Locate the cell with the specified text and output its (X, Y) center coordinate. 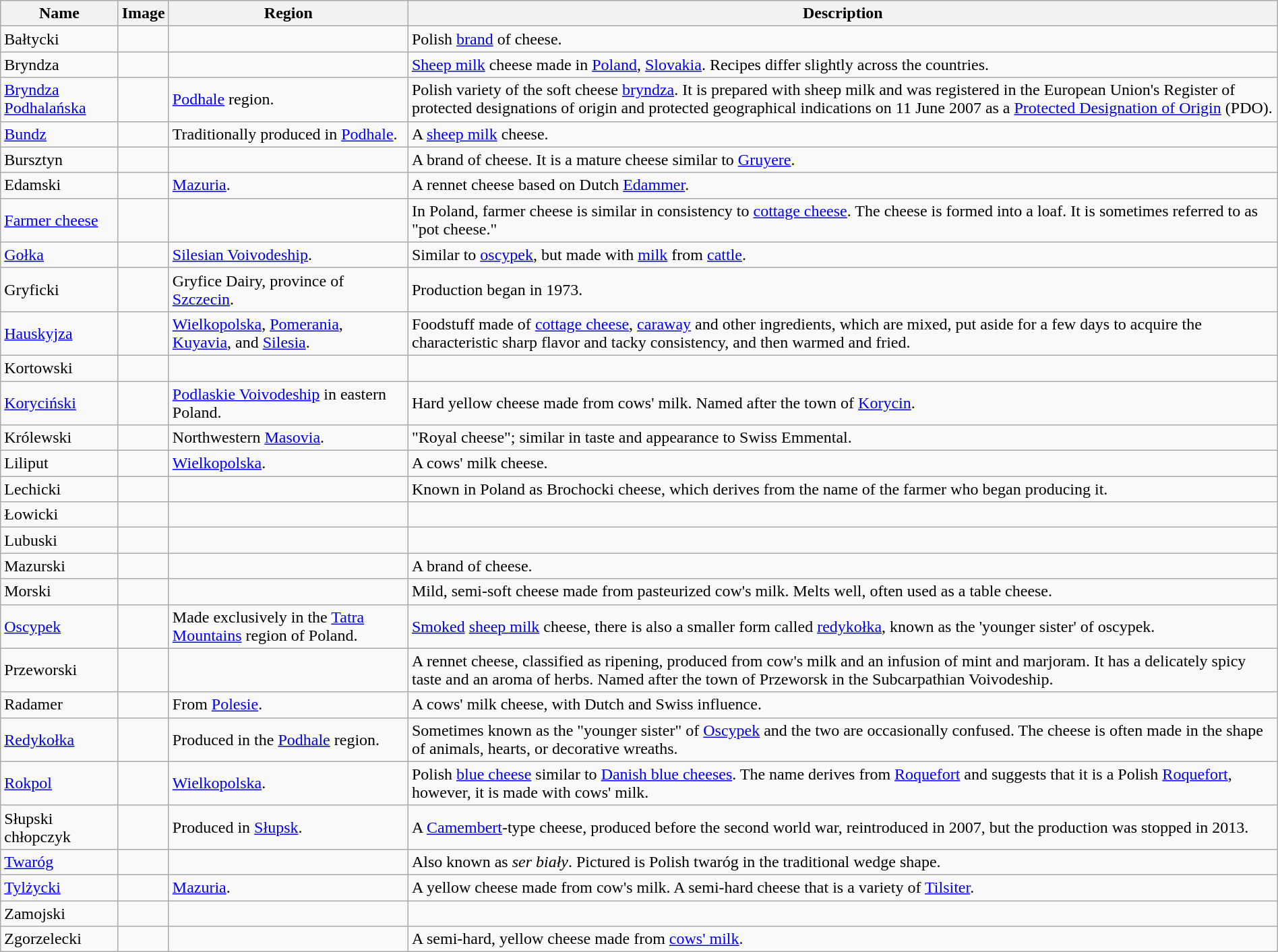
Made exclusively in the Tatra Mountains region of Poland. (288, 627)
Bałtycki (59, 39)
Bursztyn (59, 160)
Name (59, 13)
Redykołka (59, 740)
A cows' milk cheese, with Dutch and Swiss influence. (843, 705)
Produced in Słupsk. (288, 827)
Farmer cheese (59, 220)
A brand of cheese. (843, 566)
Mild, semi-soft cheese made from pasteurized cow's milk. Melts well, often used as a table cheese. (843, 592)
Tylżycki (59, 887)
Radamer (59, 705)
A sheep milk cheese. (843, 134)
A rennet cheese based on Dutch Edammer. (843, 185)
Production began in 1973. (843, 290)
Koryciński (59, 403)
Image (143, 13)
Podlaskie Voivodeship in eastern Poland. (288, 403)
Morski (59, 592)
Hard yellow cheese made from cows' milk. Named after the town of Korycin. (843, 403)
Also known as ser biały. Pictured is Polish twaróg in the traditional wedge shape. (843, 862)
Gryficki (59, 290)
Sheep milk cheese made in Poland, Slovakia. Recipes differ slightly across the countries. (843, 65)
Podhale region. (288, 100)
A semi-hard, yellow cheese made from cows' milk. (843, 939)
Kortowski (59, 368)
Known in Poland as Brochocki cheese, which derives from the name of the farmer who began producing it. (843, 489)
Zamojski (59, 913)
From Polesie. (288, 705)
Lechicki (59, 489)
Edamski (59, 185)
Bryndza (59, 65)
Traditionally produced in Podhale. (288, 134)
Wielkopolska, Pomerania, Kuyavia, and Silesia. (288, 333)
Silesian Voivodeship. (288, 255)
Produced in the Podhale region. (288, 740)
Słupski chłopczyk (59, 827)
In Poland, farmer cheese is similar in consistency to cottage cheese. The cheese is formed into a loaf. It is sometimes referred to as "pot cheese." (843, 220)
Lubuski (59, 540)
A Camembert-type cheese, produced before the second world war, reintroduced in 2007, but the production was stopped in 2013. (843, 827)
Similar to oscypek, but made with milk from cattle. (843, 255)
A cows' milk cheese. (843, 464)
Gołka (59, 255)
Liliput (59, 464)
Królewski (59, 438)
Smoked sheep milk cheese, there is also a smaller form called redykołka, known as the 'younger sister' of oscypek. (843, 627)
Hauskyjza (59, 333)
A yellow cheese made from cow's milk. A semi-hard cheese that is a variety of Tilsiter. (843, 887)
Northwestern Masovia. (288, 438)
Gryfice Dairy, province of Szczecin. (288, 290)
"Royal cheese"; similar in taste and appearance to Swiss Emmental. (843, 438)
Przeworski (59, 670)
Łowicki (59, 515)
Bundz (59, 134)
Description (843, 13)
Rokpol (59, 783)
Oscypek (59, 627)
Mazurski (59, 566)
Region (288, 13)
Bryndza Podhalańska (59, 100)
Zgorzelecki (59, 939)
Polish brand of cheese. (843, 39)
A brand of cheese. It is a mature cheese similar to Gruyere. (843, 160)
Twaróg (59, 862)
